Return the [x, y] coordinate for the center point of the cell that contains the specified text.  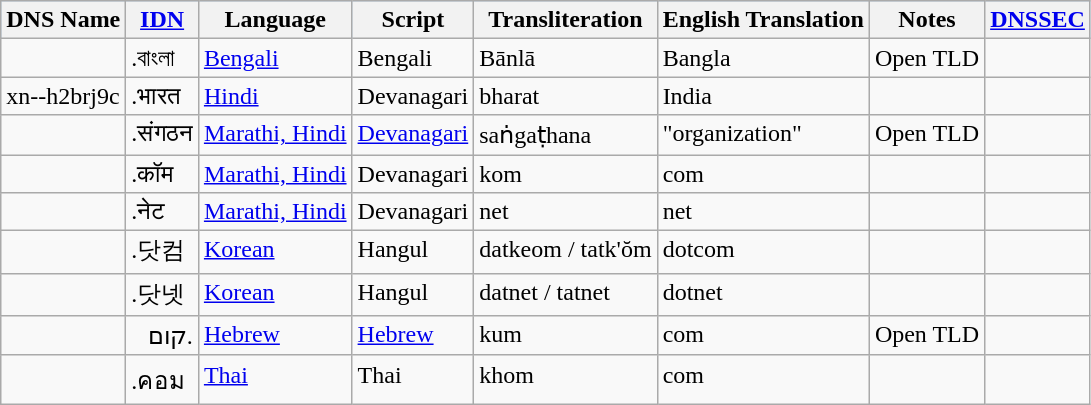
.คอม [162, 380]
India [763, 96]
kum [566, 336]
Transliteration [566, 20]
khom [566, 380]
Script [413, 20]
Bangla [763, 58]
IDN [162, 20]
dotcom [763, 252]
.닷컴 [162, 252]
.닷넷 [162, 294]
bharat [566, 96]
Notes [926, 20]
datnet / tatnet [566, 294]
.קום [162, 336]
English Translation [763, 20]
DNS Name [64, 20]
.नेट [162, 212]
.भारत [162, 96]
xn‑‑h2brj9c [64, 96]
Hindi [275, 96]
.संगठन [162, 135]
"organization" [763, 135]
dotnet [763, 294]
Language [275, 20]
datkeom / tatk'ŏm [566, 252]
DNSSEC [1038, 20]
kom [566, 173]
saṅgaṭhana [566, 135]
.বাংলা [162, 58]
.कॉम [162, 173]
Bānlā [566, 58]
